Extract the [x, y] coordinate from the center of the cell holding the provided text.  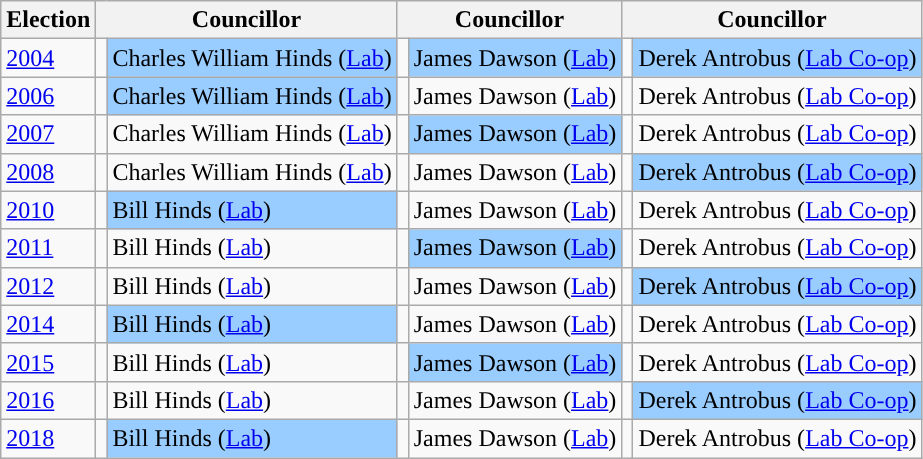
2014 [48, 324]
2012 [48, 286]
2008 [48, 172]
2018 [48, 438]
2015 [48, 362]
Election [48, 20]
2010 [48, 210]
2004 [48, 58]
2006 [48, 96]
2011 [48, 248]
2016 [48, 400]
2007 [48, 134]
